From the cell containing the given text, extract its center point as (x, y) coordinate. 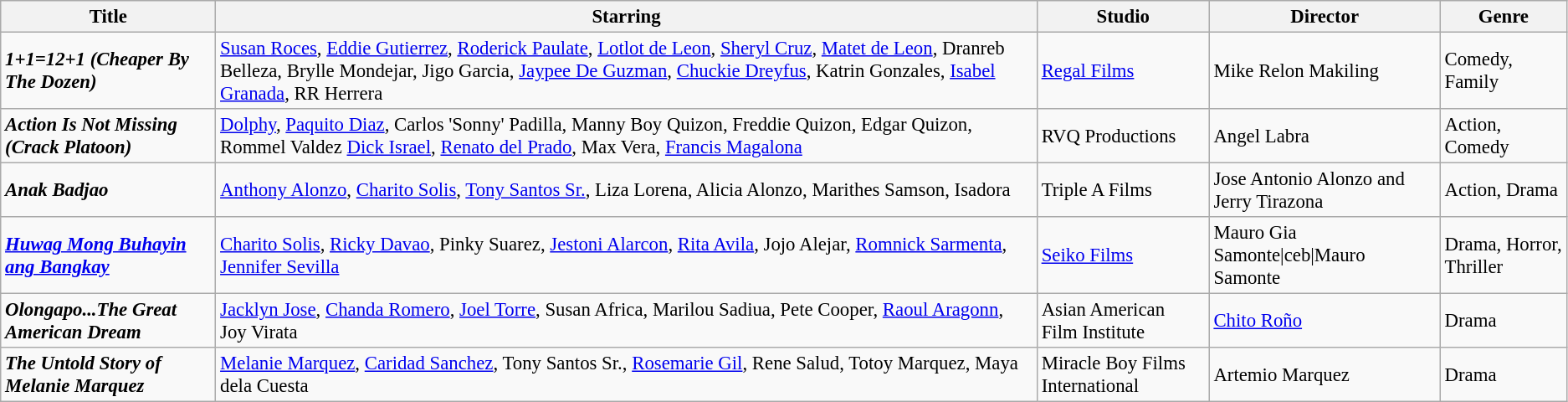
Asian American Film Institute (1123, 322)
Angel Labra (1325, 136)
Regal Films (1123, 71)
Triple A Films (1123, 191)
Starring (627, 17)
Studio (1123, 17)
Jacklyn Jose, Chanda Romero, Joel Torre, Susan Africa, Marilou Sadiua, Pete Cooper, Raoul Aragonn, Joy Virata (627, 322)
Genre (1503, 17)
Seiko Films (1123, 255)
Action, Comedy (1503, 136)
Olongapo...The Great American Dream (109, 322)
Anthony Alonzo, Charito Solis, Tony Santos Sr., Liza Lorena, Alicia Alonzo, Marithes Samson, Isadora (627, 191)
Drama, Horror, Thriller (1503, 255)
Mauro Gia Samonte|ceb|Mauro Samonte (1325, 255)
Director (1325, 17)
Charito Solis, Ricky Davao, Pinky Suarez, Jestoni Alarcon, Rita Avila, Jojo Alejar, Romnick Sarmenta, Jennifer Sevilla (627, 255)
Anak Badjao (109, 191)
RVQ Productions (1123, 136)
1+1=12+1 (Cheaper By The Dozen) (109, 71)
Comedy, Family (1503, 71)
Chito Roño (1325, 322)
Mike Relon Makiling (1325, 71)
Drama (1503, 322)
Title (109, 17)
Action Is Not Missing (Crack Platoon) (109, 136)
Huwag Mong Buhayin ang Bangkay (109, 255)
Action, Drama (1503, 191)
Jose Antonio Alonzo and Jerry Tirazona (1325, 191)
